Return [x, y] of the center of cell containing provided text 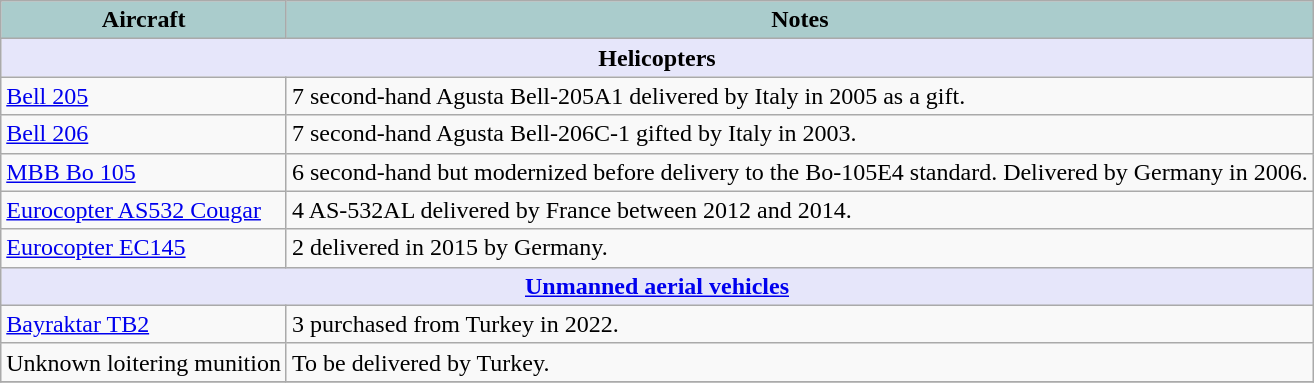
7 second-hand Agusta Bell-205A1 delivered by Italy in 2005 as a gift. [800, 96]
MBB Bo 105 [144, 172]
Aircraft [144, 20]
6 second-hand but modernized before delivery to the Bo-105E4 standard. Delivered by Germany in 2006. [800, 172]
Notes [800, 20]
To be delivered by Turkey. [800, 362]
3 purchased from Turkey in 2022. [800, 324]
Unmanned aerial vehicles [657, 286]
Bayraktar TB2 [144, 324]
7 second-hand Agusta Bell-206C-1 gifted by Italy in 2003. [800, 134]
Unknown loitering munition [144, 362]
2 delivered in 2015 by Germany. [800, 248]
Bell 206 [144, 134]
Eurocopter AS532 Cougar [144, 210]
4 AS-532AL delivered by France between 2012 and 2014. [800, 210]
Bell 205 [144, 96]
Eurocopter EC145 [144, 248]
Helicopters [657, 58]
